Extract the [x, y] coordinate from the center of the cell holding the provided text.  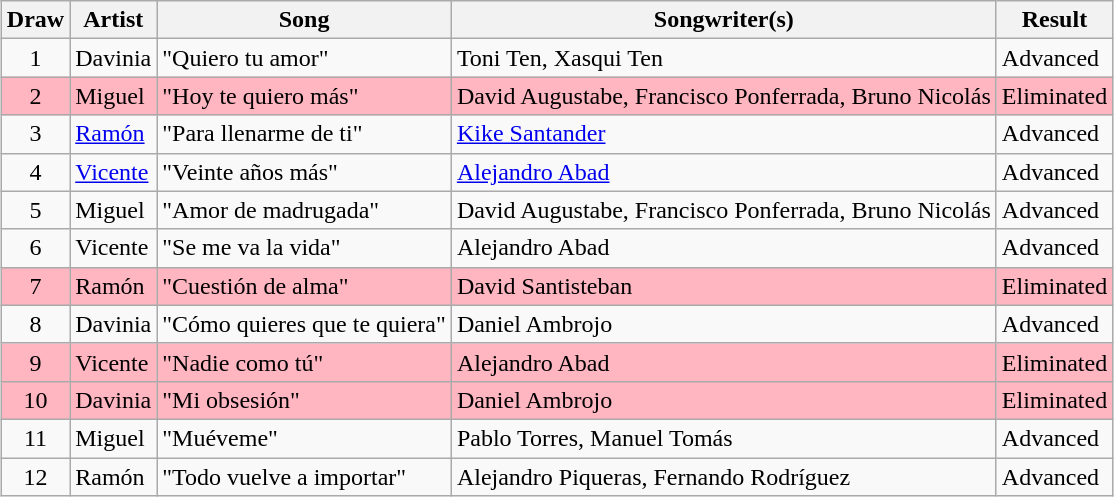
5 [35, 210]
7 [35, 286]
David Santisteban [724, 286]
12 [35, 477]
2 [35, 96]
"Para llenarme de ti" [304, 134]
Kike Santander [724, 134]
1 [35, 58]
Result [1054, 20]
"Veinte años más" [304, 172]
"Quiero tu amor" [304, 58]
4 [35, 172]
11 [35, 438]
Alejandro Piqueras, Fernando Rodríguez [724, 477]
"Nadie como tú" [304, 362]
8 [35, 324]
"Mi obsesión" [304, 400]
10 [35, 400]
Pablo Torres, Manuel Tomás [724, 438]
Draw [35, 20]
"Cómo quieres que te quiera" [304, 324]
"Hoy te quiero más" [304, 96]
Artist [114, 20]
"Se me va la vida" [304, 248]
3 [35, 134]
"Todo vuelve a importar" [304, 477]
Song [304, 20]
"Amor de madrugada" [304, 210]
6 [35, 248]
Songwriter(s) [724, 20]
"Muéveme" [304, 438]
Toni Ten, Xasqui Ten [724, 58]
"Cuestión de alma" [304, 286]
9 [35, 362]
